Extract the (x, y) coordinate from the center of the cell holding the provided text.  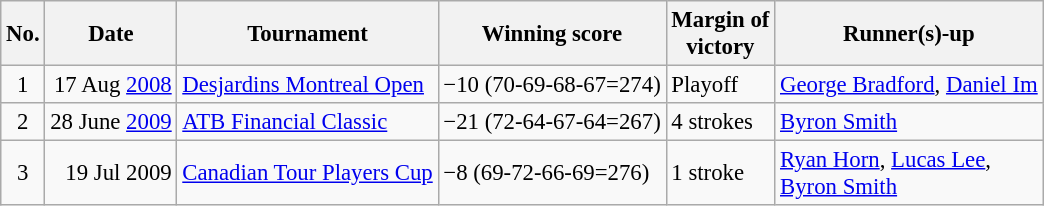
George Bradford, Daniel Im (909, 85)
1 stroke (720, 174)
Winning score (552, 34)
19 Jul 2009 (111, 174)
2 (23, 122)
Desjardins Montreal Open (308, 85)
Playoff (720, 85)
Margin ofvictory (720, 34)
17 Aug 2008 (111, 85)
ATB Financial Classic (308, 122)
Tournament (308, 34)
−8 (69-72-66-69=276) (552, 174)
Byron Smith (909, 122)
−10 (70-69-68-67=274) (552, 85)
3 (23, 174)
4 strokes (720, 122)
28 June 2009 (111, 122)
−21 (72-64-67-64=267) (552, 122)
Runner(s)-up (909, 34)
No. (23, 34)
Date (111, 34)
Canadian Tour Players Cup (308, 174)
Ryan Horn, Lucas Lee, Byron Smith (909, 174)
1 (23, 85)
